Locate the cell with the specified text and output its (x, y) center coordinate. 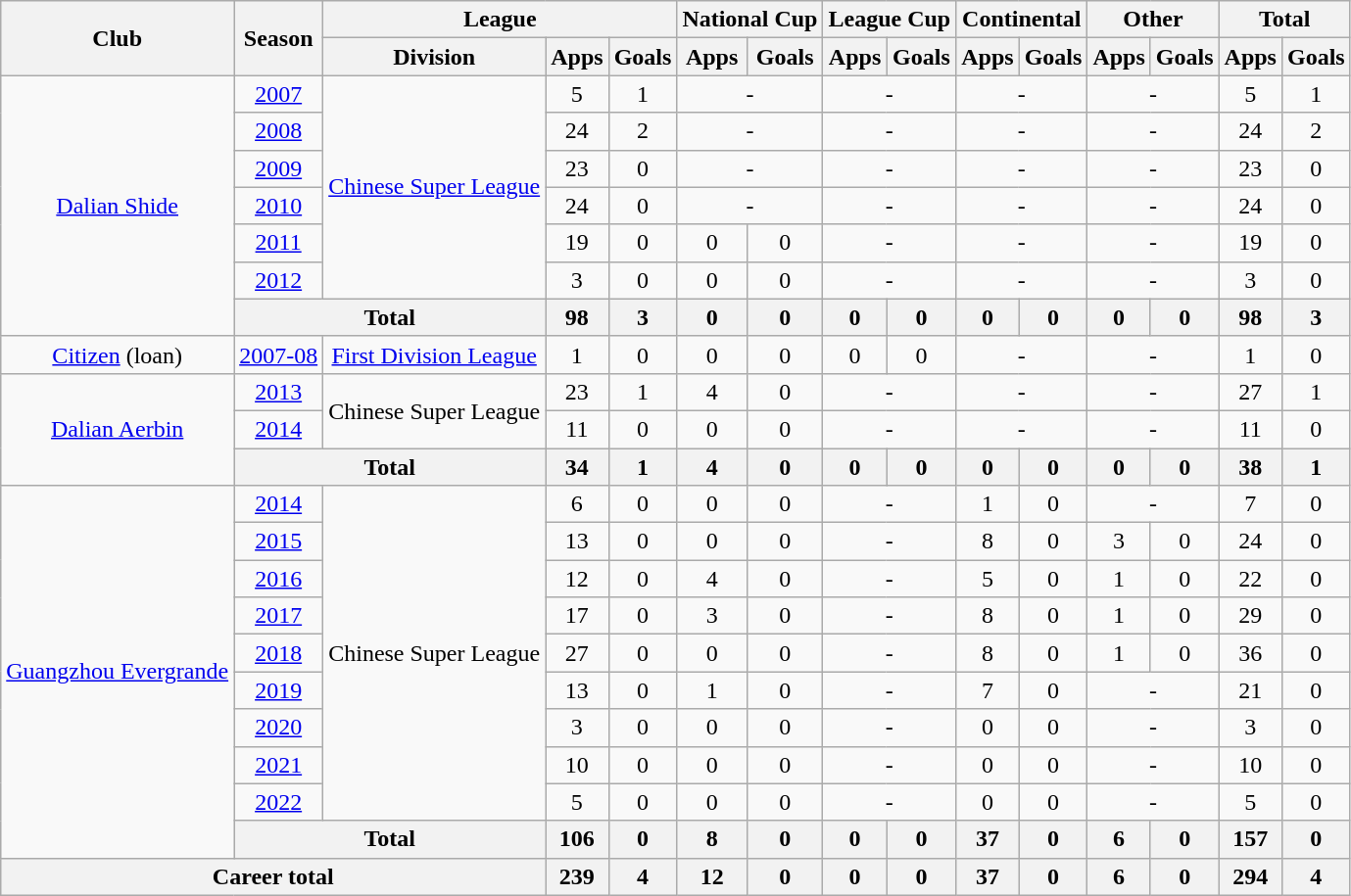
National Cup (750, 20)
2017 (278, 616)
2015 (278, 542)
2016 (278, 579)
League Cup (890, 20)
2007 (278, 94)
2007-08 (278, 354)
Dalian Aerbin (118, 429)
Citizen (loan) (118, 354)
2009 (278, 168)
2011 (278, 243)
Guangzhou Evergrande (118, 672)
2018 (278, 653)
2012 (278, 280)
2021 (278, 765)
2008 (278, 131)
2022 (278, 802)
22 (1250, 579)
21 (1250, 690)
Dalian Shide (118, 206)
157 (1250, 839)
2019 (278, 690)
2010 (278, 206)
Division (435, 57)
38 (1250, 467)
First Division League (435, 354)
29 (1250, 616)
17 (577, 616)
2013 (278, 392)
36 (1250, 653)
Continental (1022, 20)
League (500, 20)
2020 (278, 728)
294 (1250, 876)
239 (577, 876)
Club (118, 38)
Other (1153, 20)
Career total (273, 876)
Season (278, 38)
106 (577, 839)
34 (577, 467)
